Extract the [X, Y] coordinate from the center of the cell holding the provided text.  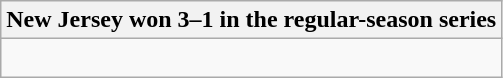
New Jersey won 3–1 in the regular-season series [252, 20]
